Extract the (x, y) coordinate from the center of the cell holding the provided text.  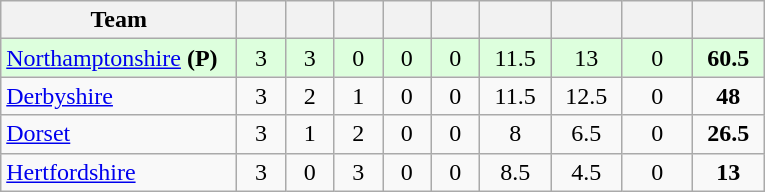
6.5 (586, 134)
48 (728, 96)
4.5 (586, 172)
Team (119, 20)
12.5 (586, 96)
Derbyshire (119, 96)
Dorset (119, 134)
8.5 (516, 172)
8 (516, 134)
Hertfordshire (119, 172)
60.5 (728, 58)
Northamptonshire (P) (119, 58)
26.5 (728, 134)
